Capture the cell that displays the provided text and extract its [X, Y] central coordinate. 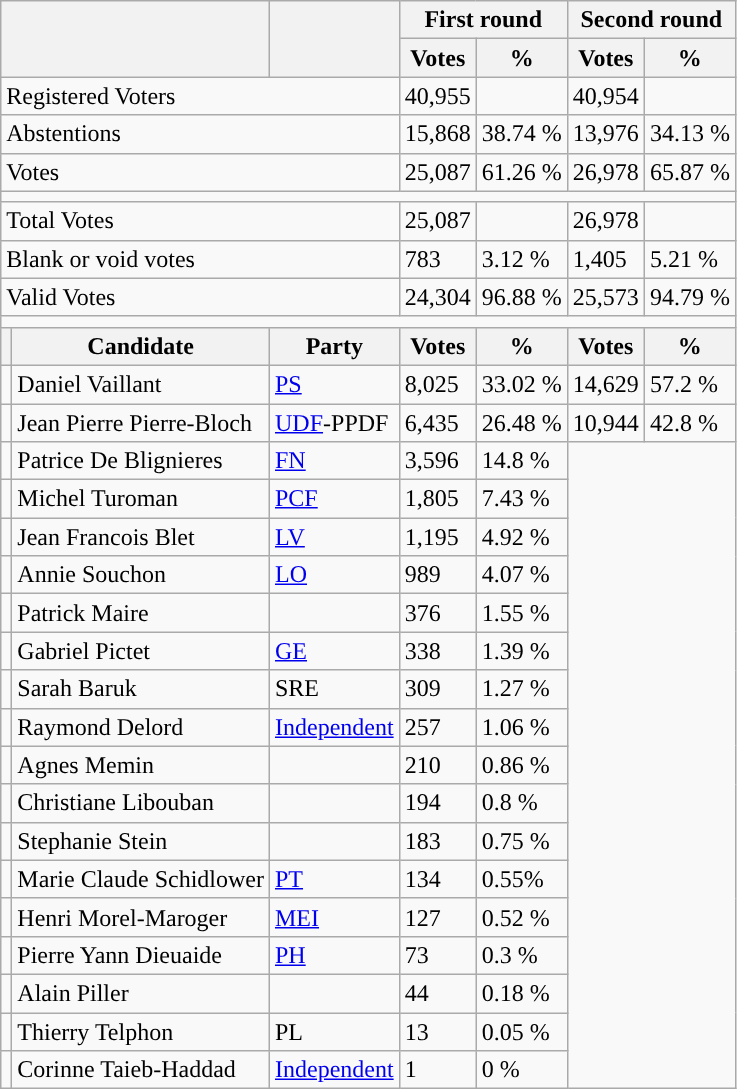
7.43 % [522, 499]
Corinne Taieb-Haddad [141, 1070]
42.8 % [690, 423]
989 [438, 575]
57.2 % [690, 384]
309 [438, 689]
PH [334, 955]
194 [438, 803]
183 [438, 841]
257 [438, 727]
40,955 [438, 96]
783 [438, 259]
8,025 [438, 384]
MEI [334, 917]
Gabriel Pictet [141, 651]
15,868 [438, 134]
Patrick Maire [141, 613]
Blank or void votes [200, 259]
Thierry Telphon [141, 1031]
34.13 % [690, 134]
PT [334, 879]
Jean Pierre Pierre-Bloch [141, 423]
38.74 % [522, 134]
PCF [334, 499]
25,573 [606, 297]
Annie Souchon [141, 575]
First round [483, 20]
Agnes Memin [141, 765]
Raymond Delord [141, 727]
0.05 % [522, 1031]
0.52 % [522, 917]
3,596 [438, 461]
3.12 % [522, 259]
0.75 % [522, 841]
1,405 [606, 259]
1.06 % [522, 727]
SRE [334, 689]
26.48 % [522, 423]
Stephanie Stein [141, 841]
Marie Claude Schidlower [141, 879]
61.26 % [522, 172]
Pierre Yann Dieuaide [141, 955]
94.79 % [690, 297]
6,435 [438, 423]
1.39 % [522, 651]
73 [438, 955]
33.02 % [522, 384]
13 [438, 1031]
Abstentions [200, 134]
1,805 [438, 499]
65.87 % [690, 172]
LO [334, 575]
44 [438, 993]
4.07 % [522, 575]
127 [438, 917]
Valid Votes [200, 297]
Daniel Vaillant [141, 384]
Total Votes [200, 221]
Patrice De Blignieres [141, 461]
Henri Morel-Maroger [141, 917]
40,954 [606, 96]
338 [438, 651]
Jean Francois Blet [141, 537]
1.27 % [522, 689]
0.55% [522, 879]
96.88 % [522, 297]
Sarah Baruk [141, 689]
FN [334, 461]
0.86 % [522, 765]
5.21 % [690, 259]
13,976 [606, 134]
Christiane Libouban [141, 803]
24,304 [438, 297]
376 [438, 613]
PS [334, 384]
1.55 % [522, 613]
Candidate [141, 346]
PL [334, 1031]
UDF-PPDF [334, 423]
LV [334, 537]
10,944 [606, 423]
1,195 [438, 537]
14,629 [606, 384]
0.18 % [522, 993]
GE [334, 651]
Registered Voters [200, 96]
1 [438, 1070]
Second round [651, 20]
4.92 % [522, 537]
Michel Turoman [141, 499]
210 [438, 765]
Alain Piller [141, 993]
Party [334, 346]
0.8 % [522, 803]
14.8 % [522, 461]
0 % [522, 1070]
0.3 % [522, 955]
134 [438, 879]
